Output the [X, Y] coordinate of the center of the cell containing the given text.  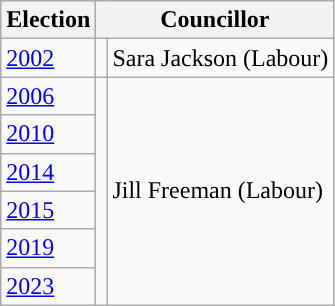
2010 [48, 134]
2014 [48, 172]
2019 [48, 248]
Councillor [215, 20]
Election [48, 20]
2006 [48, 96]
2002 [48, 58]
2015 [48, 210]
2023 [48, 286]
Sara Jackson (Labour) [220, 58]
Jill Freeman (Labour) [220, 191]
